Scan for the cell matching the given text and deliver its (x, y) coordinate at center. 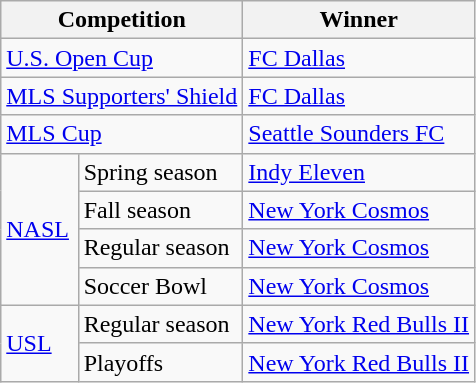
Seattle Sounders FC (359, 134)
MLS Supporters' Shield (122, 96)
NASL (40, 229)
U.S. Open Cup (122, 58)
Playoffs (160, 362)
Fall season (160, 210)
Winner (359, 20)
USL (40, 343)
Competition (122, 20)
MLS Cup (122, 134)
Soccer Bowl (160, 286)
Spring season (160, 172)
Indy Eleven (359, 172)
